Return [X, Y] of the center of cell containing provided text 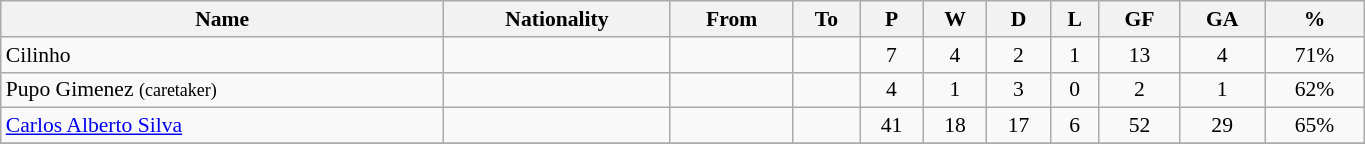
D [1018, 19]
Pupo Gimenez (caretaker) [222, 90]
From [732, 19]
3 [1018, 90]
18 [954, 126]
41 [892, 126]
13 [1139, 55]
Carlos Alberto Silva [222, 126]
Name [222, 19]
To [826, 19]
52 [1139, 126]
71% [1315, 55]
GA [1222, 19]
% [1315, 19]
P [892, 19]
65% [1315, 126]
17 [1018, 126]
62% [1315, 90]
GF [1139, 19]
Cilinho [222, 55]
L [1074, 19]
W [954, 19]
Nationality [558, 19]
0 [1074, 90]
7 [892, 55]
29 [1222, 126]
6 [1074, 126]
